Locate the cell with the specified text and output its (X, Y) center coordinate. 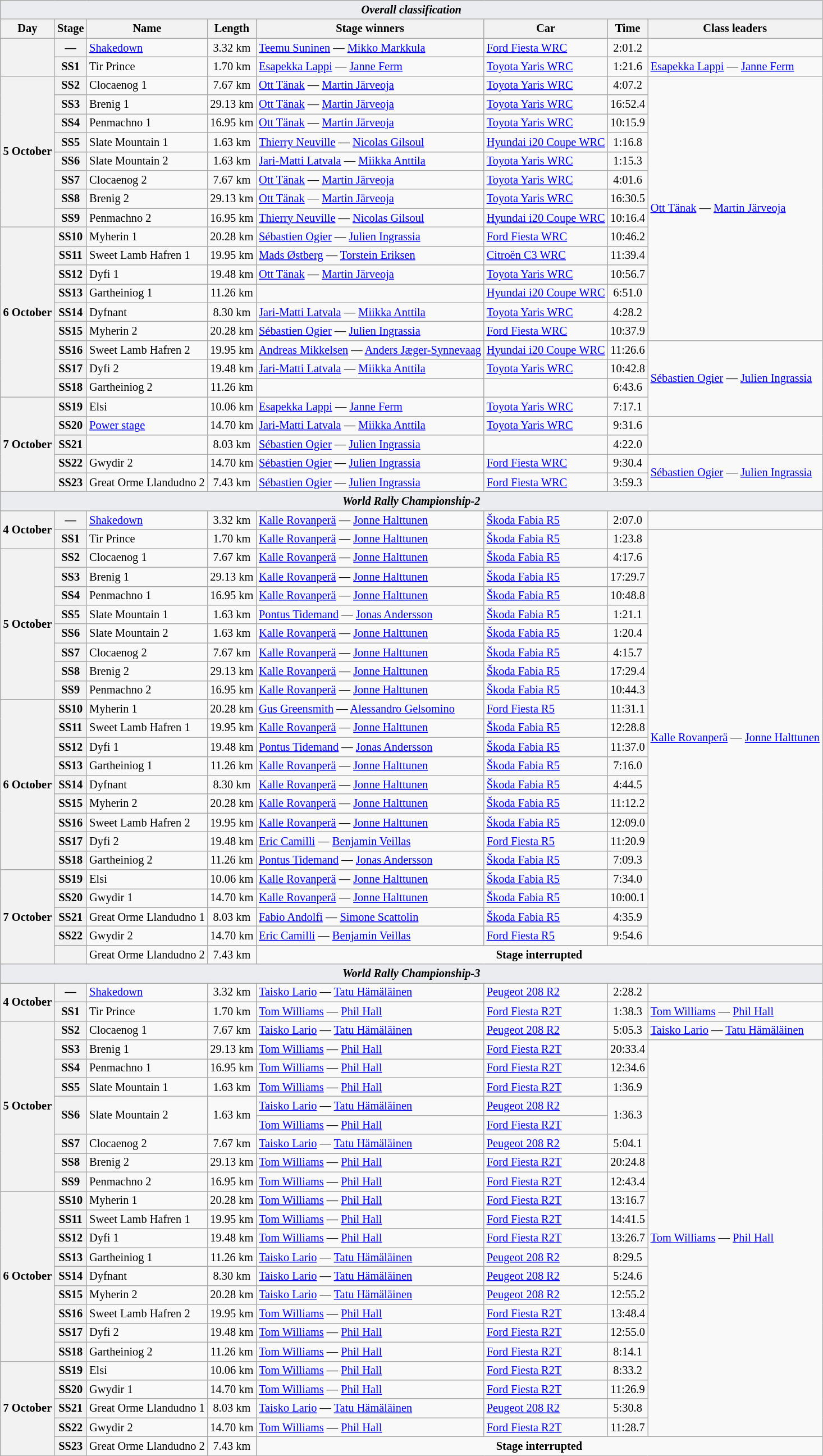
6:43.6 (628, 387)
1:21.6 (628, 66)
World Rally Championship-2 (411, 501)
4:07.2 (628, 85)
Mads Østberg — Torstein Eriksen (370, 255)
Stage winners (370, 29)
12:34.6 (628, 1068)
10:48.8 (628, 596)
10:56.7 (628, 275)
5:30.8 (628, 1408)
Car (546, 29)
Day (28, 29)
7:17.1 (628, 407)
2:07.0 (628, 520)
1:16.8 (628, 142)
2:28.2 (628, 992)
Gus Greensmith — Alessandro Gelsomino (370, 709)
6:51.0 (628, 293)
5:04.1 (628, 1144)
12:55.2 (628, 1295)
13:26.7 (628, 1238)
11:26.9 (628, 1389)
10:44.3 (628, 690)
13:48.4 (628, 1314)
4:44.5 (628, 784)
Time (628, 29)
20:24.8 (628, 1162)
Class leaders (735, 29)
17:29.7 (628, 577)
4:01.6 (628, 180)
7:16.0 (628, 766)
Overall classification (411, 10)
Name (147, 29)
Stage (71, 29)
16:30.5 (628, 199)
8:14.1 (628, 1352)
Andreas Mikkelsen — Anders Jæger-Synnevaag (370, 350)
10:46.2 (628, 236)
9:30.4 (628, 463)
10:15.9 (628, 123)
1:21.1 (628, 614)
1:15.3 (628, 161)
13:16.7 (628, 1201)
8:33.2 (628, 1371)
17:29.4 (628, 671)
11:12.2 (628, 804)
5:24.6 (628, 1276)
1:36.3 (628, 1115)
2:01.2 (628, 48)
12:55.0 (628, 1332)
4:22.0 (628, 444)
4:28.2 (628, 312)
3:59.3 (628, 482)
1:38.3 (628, 1011)
12:09.0 (628, 823)
10:16.4 (628, 218)
4:35.9 (628, 917)
7:34.0 (628, 879)
4:15.7 (628, 652)
16:52.4 (628, 104)
8:29.5 (628, 1257)
14:41.5 (628, 1219)
11:26.6 (628, 350)
Power stage (147, 426)
Length (231, 29)
11:39.4 (628, 255)
12:43.4 (628, 1181)
11:37.0 (628, 747)
5:05.3 (628, 1030)
4:17.6 (628, 558)
Teemu Suninen — Mikko Markkula (370, 48)
9:31.6 (628, 426)
12:28.8 (628, 728)
1:36.9 (628, 1087)
9:54.6 (628, 936)
10:42.8 (628, 369)
1:20.4 (628, 633)
11:28.7 (628, 1427)
10:37.9 (628, 331)
10:00.1 (628, 898)
Citroën C3 WRC (546, 255)
Fabio Andolfi — Simone Scattolin (370, 917)
20:33.4 (628, 1049)
7:09.3 (628, 860)
World Rally Championship-3 (411, 974)
11:20.9 (628, 841)
1:23.8 (628, 539)
11:31.1 (628, 709)
